Provide the [x, y] coordinate of the cell's center where the given text is located.  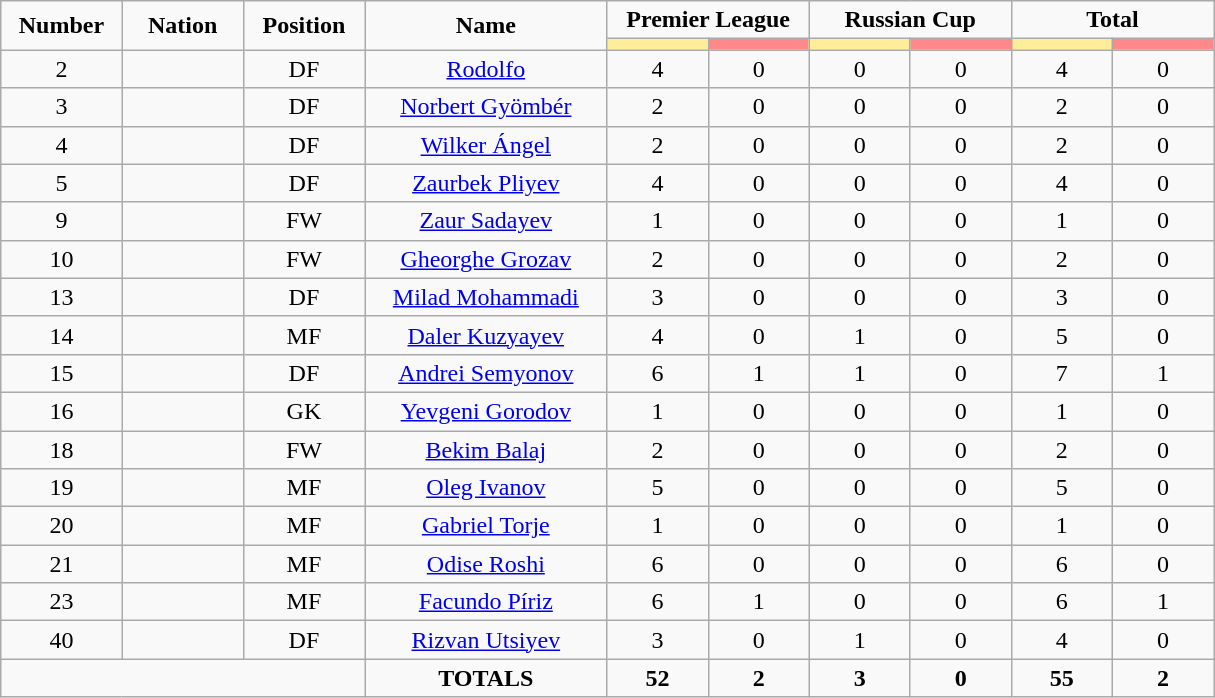
15 [62, 373]
Zaur Sadayev [486, 221]
GK [304, 411]
Yevgeni Gorodov [486, 411]
Milad Mohammadi [486, 297]
Total [1112, 20]
Daler Kuzyayev [486, 335]
55 [1062, 678]
Premier League [708, 20]
TOTALS [486, 678]
Gabriel Torje [486, 526]
Rodolfo [486, 69]
7 [1062, 373]
Gheorghe Grozav [486, 259]
16 [62, 411]
Norbert Gyömbér [486, 107]
Number [62, 26]
9 [62, 221]
Odise Roshi [486, 564]
Zaurbek Pliyev [486, 183]
Name [486, 26]
Facundo Píriz [486, 602]
Rizvan Utsiyev [486, 640]
21 [62, 564]
18 [62, 449]
14 [62, 335]
Bekim Balaj [486, 449]
19 [62, 488]
Position [304, 26]
20 [62, 526]
23 [62, 602]
Nation [182, 26]
Oleg Ivanov [486, 488]
52 [658, 678]
40 [62, 640]
Wilker Ángel [486, 145]
Andrei Semyonov [486, 373]
Russian Cup [910, 20]
10 [62, 259]
13 [62, 297]
